Locate the cell with the specified text and output its (X, Y) center coordinate. 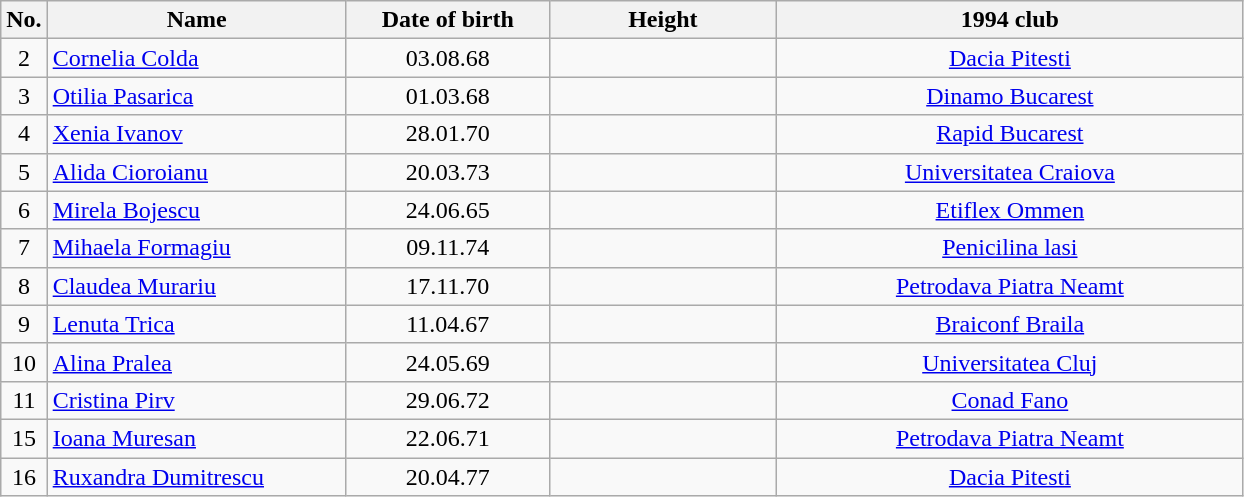
Date of birth (448, 20)
24.06.65 (448, 210)
03.08.68 (448, 58)
Rapid Bucarest (1010, 134)
01.03.68 (448, 96)
Conad Fano (1010, 400)
11.04.67 (448, 324)
Xenia Ivanov (196, 134)
6 (24, 210)
Height (662, 20)
Name (196, 20)
1994 club (1010, 20)
Ruxandra Dumitrescu (196, 477)
3 (24, 96)
28.01.70 (448, 134)
20.04.77 (448, 477)
Alina Pralea (196, 362)
24.05.69 (448, 362)
15 (24, 438)
20.03.73 (448, 172)
No. (24, 20)
22.06.71 (448, 438)
Universitatea Craiova (1010, 172)
Braiconf Braila (1010, 324)
9 (24, 324)
Lenuta Trica (196, 324)
29.06.72 (448, 400)
Mihaela Formagiu (196, 248)
Otilia Pasarica (196, 96)
Ioana Muresan (196, 438)
4 (24, 134)
10 (24, 362)
Cornelia Colda (196, 58)
Universitatea Cluj (1010, 362)
Etiflex Ommen (1010, 210)
17.11.70 (448, 286)
Dinamo Bucarest (1010, 96)
Cristina Pirv (196, 400)
11 (24, 400)
16 (24, 477)
09.11.74 (448, 248)
2 (24, 58)
Alida Cioroianu (196, 172)
Claudea Murariu (196, 286)
Penicilina lasi (1010, 248)
5 (24, 172)
8 (24, 286)
Mirela Bojescu (196, 210)
7 (24, 248)
